Locate the cell with the specified text and output its (X, Y) center coordinate. 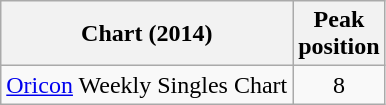
Peakposition (339, 34)
Chart (2014) (147, 34)
Oricon Weekly Singles Chart (147, 85)
8 (339, 85)
